From the cell containing the given text, extract its center point as (x, y) coordinate. 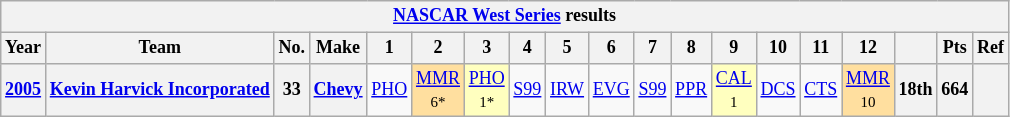
MMR10 (868, 90)
10 (778, 48)
No. (292, 48)
5 (568, 48)
664 (955, 90)
MMR6* (438, 90)
IRW (568, 90)
3 (486, 48)
DCS (778, 90)
PPR (692, 90)
8 (692, 48)
4 (528, 48)
EVG (611, 90)
2 (438, 48)
Kevin Harvick Incorporated (160, 90)
11 (821, 48)
Ref (991, 48)
1 (390, 48)
Make (338, 48)
18th (916, 90)
Chevy (338, 90)
12 (868, 48)
33 (292, 90)
CAL1 (734, 90)
2005 (24, 90)
PHO (390, 90)
9 (734, 48)
NASCAR West Series results (505, 16)
PHO1* (486, 90)
Pts (955, 48)
6 (611, 48)
Year (24, 48)
Team (160, 48)
7 (652, 48)
CTS (821, 90)
